For the text-containing cell, return its midpoint in [X, Y] coordinate format. 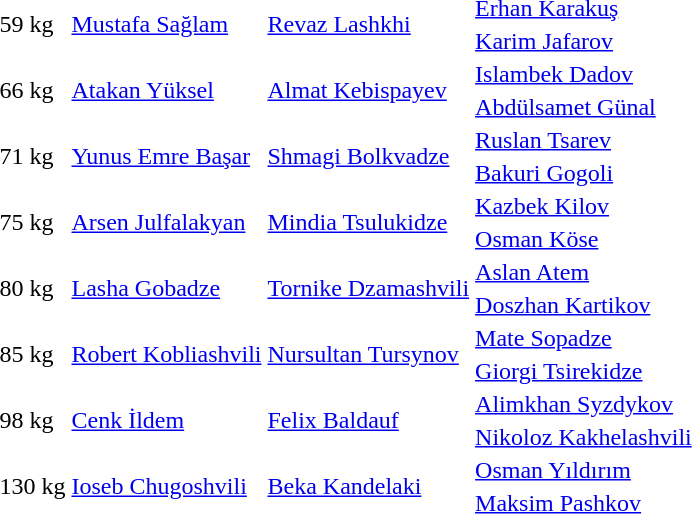
Arsen Julfalakyan [166, 222]
Felix Baldauf [368, 420]
Atakan Yüksel [166, 90]
Tornike Dzamashvili [368, 288]
Almat Kebispayev [368, 90]
Lasha Gobadze [166, 288]
Cenk İldem [166, 420]
Nursultan Tursynov [368, 354]
Yunus Emre Başar [166, 156]
Robert Kobliashvili [166, 354]
Mindia Tsulukidze [368, 222]
Shmagi Bolkvadze [368, 156]
